Detect which cell encompasses the target text, then output its [x, y] center coordinate. 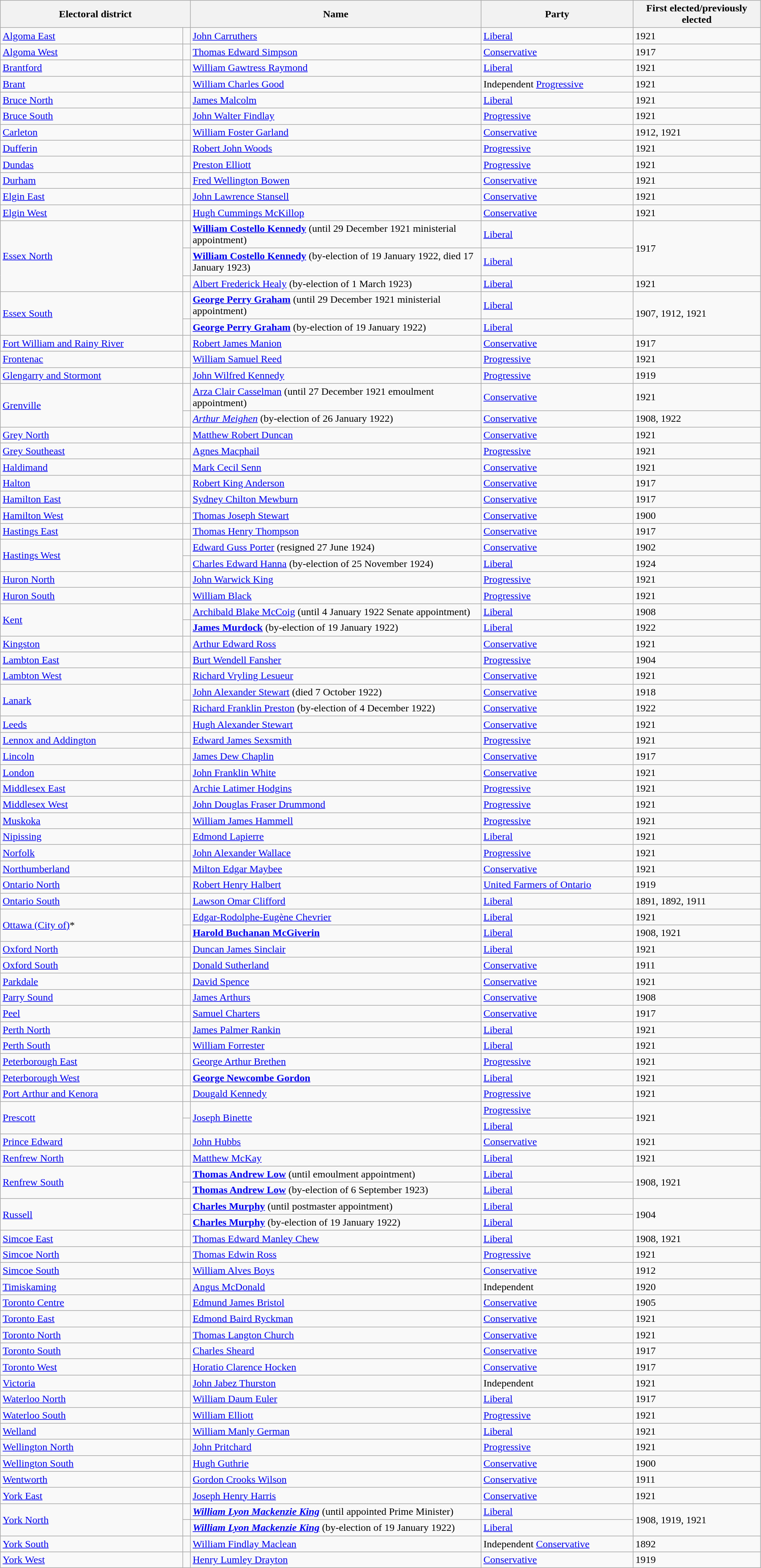
William Black [336, 596]
John Warwick King [336, 580]
Lennox and Addington [92, 740]
Nipissing [92, 837]
John Douglas Fraser Drummond [336, 805]
Peterborough West [92, 1078]
Preston Elliott [336, 164]
First elected/previously elected [697, 14]
Norfolk [92, 853]
Hastings East [92, 532]
1912, 1921 [697, 132]
Independent Progressive [557, 84]
William James Hammell [336, 821]
Robert King Anderson [336, 483]
John Pritchard [336, 1447]
Essex South [92, 313]
Russell [92, 1214]
Robert James Manion [336, 343]
Dougald Kennedy [336, 1094]
Kingston [92, 644]
Prescott [92, 1118]
Simcoe North [92, 1254]
Parry Sound [92, 997]
Muskoka [92, 821]
William Elliott [336, 1415]
Brant [92, 84]
Edward Guss Porter (resigned 27 June 1924) [336, 548]
Oxford North [92, 949]
Grey Southeast [92, 451]
Thomas Edward Simpson [336, 52]
John Lawrence Stansell [336, 196]
Joseph Binette [336, 1118]
William Foster Garland [336, 132]
Perth North [92, 1030]
United Farmers of Ontario [557, 885]
Thomas Edwin Ross [336, 1254]
York North [92, 1519]
George Perry Graham (by-election of 19 January 1922) [336, 327]
Donald Sutherland [336, 965]
Glengarry and Stormont [92, 375]
Grenville [92, 405]
Timiskaming [92, 1286]
Algoma East [92, 36]
Thomas Andrew Low (until emoulment appointment) [336, 1174]
Fred Wellington Bowen [336, 180]
Bruce South [92, 116]
Ottawa (City of)* [92, 925]
Toronto South [92, 1351]
Toronto Centre [92, 1303]
William Manly German [336, 1431]
Edgar-Rodolphe-Eugène Chevrier [336, 917]
Thomas Langton Church [336, 1335]
Archie Latimer Hodgins [336, 789]
James Palmer Rankin [336, 1030]
Archibald Blake McCoig (until 4 January 1922 Senate appointment) [336, 612]
Oxford South [92, 965]
Carleton [92, 132]
Agnes Macphail [336, 451]
William Gawtress Raymond [336, 68]
Hugh Cummings McKillop [336, 212]
Grey North [92, 435]
Middlesex East [92, 789]
George Newcombe Gordon [336, 1078]
Huron North [92, 580]
Hugh Guthrie [336, 1463]
Kent [92, 620]
York South [92, 1544]
George Arthur Brethen [336, 1062]
Waterloo North [92, 1399]
John Carruthers [336, 36]
John Alexander Stewart (died 7 October 1922) [336, 692]
James Arthurs [336, 997]
1891, 1892, 1911 [697, 901]
Renfrew South [92, 1182]
Lincoln [92, 756]
William Findlay Maclean [336, 1544]
1920 [697, 1286]
John Alexander Wallace [336, 853]
Waterloo South [92, 1415]
Lawson Omar Clifford [336, 901]
Samuel Charters [336, 1013]
Hamilton West [92, 515]
Electoral district [95, 14]
Fort William and Rainy River [92, 343]
Charles Sheard [336, 1351]
Northumberland [92, 869]
Simcoe South [92, 1270]
Perth South [92, 1046]
James Dew Chaplin [336, 756]
Port Arthur and Kenora [92, 1094]
1905 [697, 1303]
Edmund James Bristol [336, 1303]
William Forrester [336, 1046]
Essex North [92, 256]
Peel [92, 1013]
Edward James Sexsmith [336, 740]
Edmond Lapierre [336, 837]
Welland [92, 1431]
Toronto West [92, 1367]
William Daum Euler [336, 1399]
Hastings West [92, 556]
Independent Conservative [557, 1544]
Angus McDonald [336, 1286]
Joseph Henry Harris [336, 1495]
Ontario South [92, 901]
York West [92, 1560]
Gordon Crooks Wilson [336, 1479]
Arthur Meighen (by-election of 26 January 1922) [336, 419]
Middlesex West [92, 805]
1892 [697, 1544]
John Wilfred Kennedy [336, 375]
1902 [697, 548]
Party [557, 14]
William Lyon Mackenzie King (by-election of 19 January 1922) [336, 1527]
Dundas [92, 164]
James Malcolm [336, 100]
William Costello Kennedy (by-election of 19 January 1922, died 17 January 1923) [336, 262]
Mark Cecil Senn [336, 467]
Thomas Henry Thompson [336, 532]
Parkdale [92, 981]
Charles Edward Hanna (by-election of 25 November 1924) [336, 564]
Edmond Baird Ryckman [336, 1319]
Algoma West [92, 52]
William Alves Boys [336, 1270]
Brantford [92, 68]
Dufferin [92, 148]
Elgin East [92, 196]
Harold Buchanan McGiverin [336, 933]
Thomas Joseph Stewart [336, 515]
Huron South [92, 596]
Name [336, 14]
1908, 1922 [697, 419]
Lambton East [92, 660]
George Perry Graham (until 29 December 1921 ministerial appointment) [336, 306]
William Lyon Mackenzie King (until appointed Prime Minister) [336, 1511]
1908, 1919, 1921 [697, 1519]
Renfrew North [92, 1158]
Matthew McKay [336, 1158]
Burt Wendell Fansher [336, 660]
1918 [697, 692]
London [92, 772]
York East [92, 1495]
Hamilton East [92, 499]
Victoria [92, 1383]
William Charles Good [336, 84]
William Costello Kennedy (until 29 December 1921 ministerial appointment) [336, 235]
Matthew Robert Duncan [336, 435]
James Murdock (by-election of 19 January 1922) [336, 628]
1907, 1912, 1921 [697, 313]
Leeds [92, 724]
Peterborough East [92, 1062]
Charles Murphy (by-election of 19 January 1922) [336, 1222]
Hugh Alexander Stewart [336, 724]
1912 [697, 1270]
Albert Frederick Healy (by-election of 1 March 1923) [336, 284]
Elgin West [92, 212]
Richard Vryling Lesueur [336, 676]
William Samuel Reed [336, 359]
Milton Edgar Maybee [336, 869]
Lambton West [92, 676]
John Franklin White [336, 772]
John Walter Findlay [336, 116]
Ontario North [92, 885]
1924 [697, 564]
Toronto East [92, 1319]
Halton [92, 483]
Toronto North [92, 1335]
Robert John Woods [336, 148]
Horatio Clarence Hocken [336, 1367]
Thomas Edward Manley Chew [336, 1238]
Haldimand [92, 467]
Bruce North [92, 100]
David Spence [336, 981]
John Hubbs [336, 1142]
Henry Lumley Drayton [336, 1560]
Sydney Chilton Mewburn [336, 499]
Arthur Edward Ross [336, 644]
Simcoe East [92, 1238]
Wellington North [92, 1447]
Prince Edward [92, 1142]
Thomas Andrew Low (by-election of 6 September 1923) [336, 1190]
Wellington South [92, 1463]
Frontenac [92, 359]
Charles Murphy (until postmaster appointment) [336, 1206]
Richard Franklin Preston (by-election of 4 December 1922) [336, 708]
Duncan James Sinclair [336, 949]
Arza Clair Casselman (until 27 December 1921 emoulment appointment) [336, 397]
John Jabez Thurston [336, 1383]
Robert Henry Halbert [336, 885]
Lanark [92, 700]
Wentworth [92, 1479]
Durham [92, 180]
